Search for the cell housing the specified text and yield its [X, Y] center coordinate. 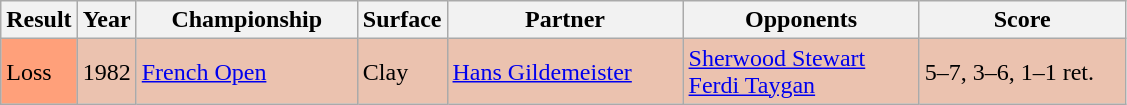
Sherwood Stewart Ferdi Taygan [801, 72]
Score [1022, 20]
Hans Gildemeister [565, 72]
Result [39, 20]
Championship [246, 20]
Surface [402, 20]
French Open [246, 72]
Loss [39, 72]
Partner [565, 20]
Year [106, 20]
1982 [106, 72]
Opponents [801, 20]
Clay [402, 72]
5–7, 3–6, 1–1 ret. [1022, 72]
